Capture the cell that displays the provided text and extract its [x, y] central coordinate. 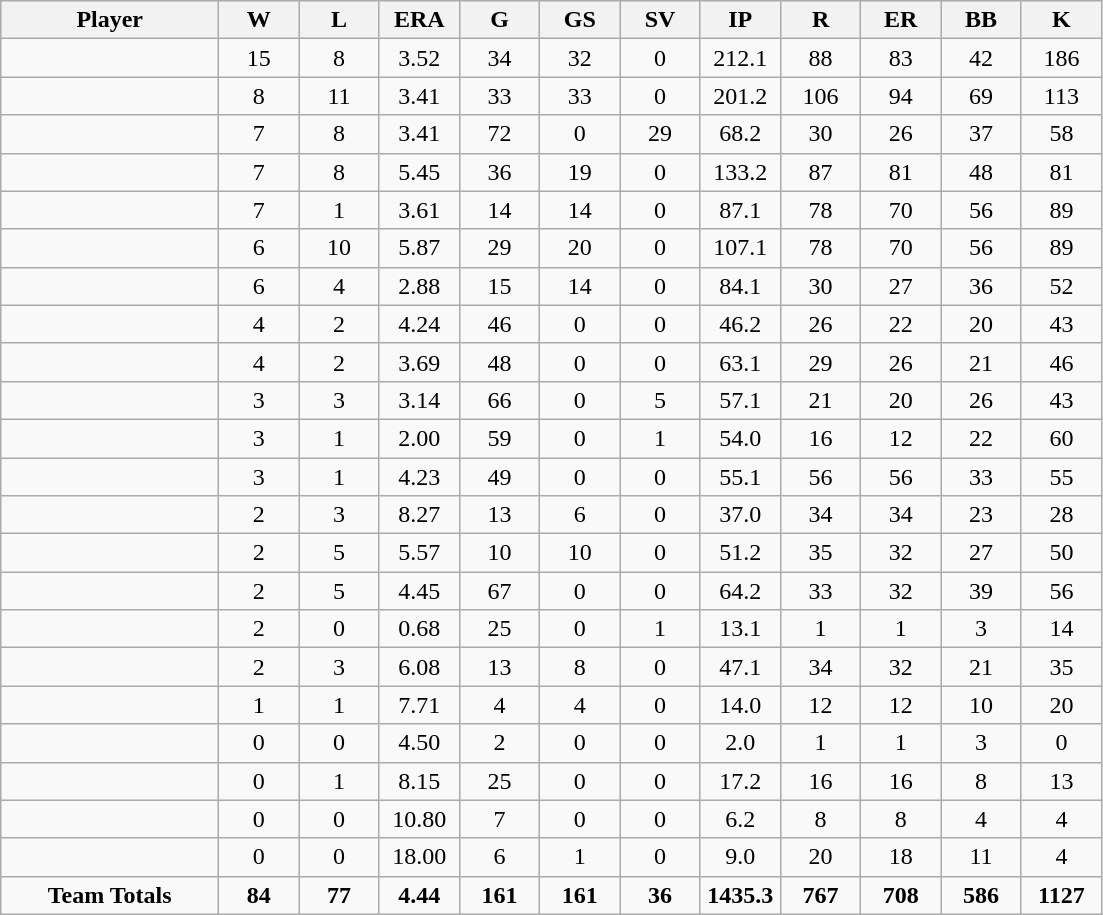
W [259, 20]
5.87 [419, 248]
212.1 [740, 58]
87 [820, 172]
ER [901, 20]
19 [580, 172]
G [499, 20]
4.44 [419, 895]
13.1 [740, 629]
6.2 [740, 819]
49 [499, 477]
6.08 [419, 667]
84.1 [740, 286]
8.27 [419, 515]
55.1 [740, 477]
60 [1061, 438]
83 [901, 58]
67 [499, 591]
46.2 [740, 324]
133.2 [740, 172]
59 [499, 438]
52 [1061, 286]
201.2 [740, 96]
R [820, 20]
3.14 [419, 400]
0.68 [419, 629]
37.0 [740, 515]
7.71 [419, 705]
113 [1061, 96]
3.69 [419, 362]
23 [981, 515]
18 [901, 857]
37 [981, 134]
28 [1061, 515]
8.15 [419, 781]
586 [981, 895]
4.24 [419, 324]
3.52 [419, 58]
4.23 [419, 477]
66 [499, 400]
47.1 [740, 667]
55 [1061, 477]
K [1061, 20]
L [339, 20]
ERA [419, 20]
BB [981, 20]
39 [981, 591]
14.0 [740, 705]
69 [981, 96]
767 [820, 895]
3.61 [419, 210]
GS [580, 20]
5.45 [419, 172]
88 [820, 58]
1435.3 [740, 895]
84 [259, 895]
18.00 [419, 857]
87.1 [740, 210]
64.2 [740, 591]
57.1 [740, 400]
58 [1061, 134]
2.88 [419, 286]
51.2 [740, 553]
107.1 [740, 248]
54.0 [740, 438]
4.50 [419, 743]
17.2 [740, 781]
106 [820, 96]
708 [901, 895]
186 [1061, 58]
42 [981, 58]
63.1 [740, 362]
72 [499, 134]
2.00 [419, 438]
10.80 [419, 819]
2.0 [740, 743]
94 [901, 96]
Player [110, 20]
77 [339, 895]
5.57 [419, 553]
Team Totals [110, 895]
4.45 [419, 591]
50 [1061, 553]
68.2 [740, 134]
SV [660, 20]
1127 [1061, 895]
9.0 [740, 857]
IP [740, 20]
